Determine the [X, Y] coordinate at the center of the cell enclosing the given text.  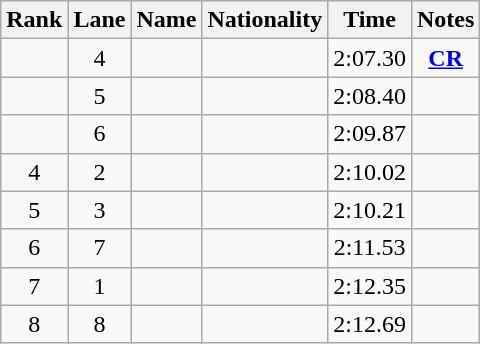
2:07.30 [370, 58]
1 [100, 286]
Lane [100, 20]
2 [100, 172]
2:08.40 [370, 96]
Name [166, 20]
3 [100, 210]
2:12.35 [370, 286]
2:10.02 [370, 172]
CR [445, 58]
Nationality [265, 20]
Time [370, 20]
2:11.53 [370, 248]
2:09.87 [370, 134]
Rank [34, 20]
Notes [445, 20]
2:10.21 [370, 210]
2:12.69 [370, 324]
